Return the (X, Y) coordinate for the center point of the cell that contains the specified text.  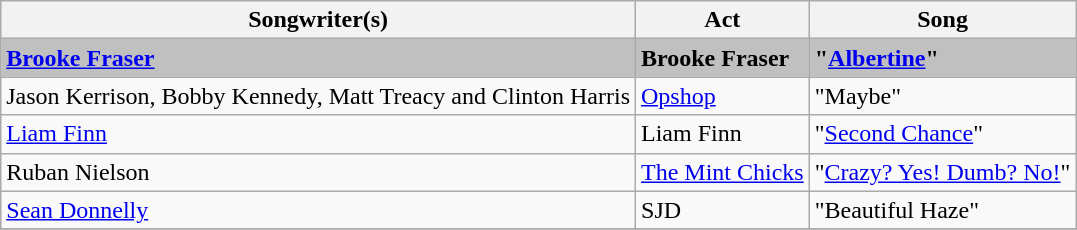
Song (942, 20)
The Mint Chicks (723, 172)
Opshop (723, 96)
Act (723, 20)
"Crazy? Yes! Dumb? No!" (942, 172)
"Albertine" (942, 58)
"Maybe" (942, 96)
Songwriter(s) (318, 20)
SJD (723, 210)
Sean Donnelly (318, 210)
Jason Kerrison, Bobby Kennedy, Matt Treacy and Clinton Harris (318, 96)
Ruban Nielson (318, 172)
"Beautiful Haze" (942, 210)
"Second Chance" (942, 134)
